For the text-containing cell, return its midpoint in (x, y) coordinate format. 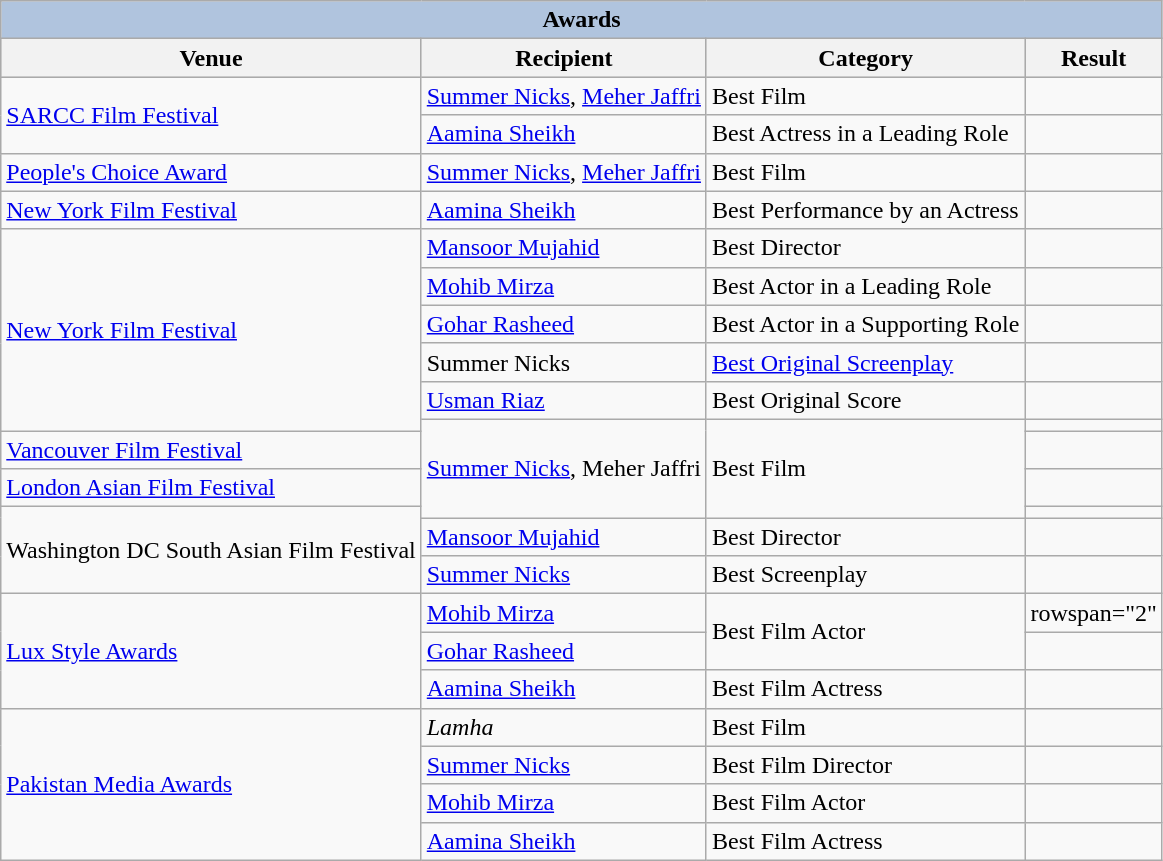
Usman Riaz (564, 400)
Vancouver Film Festival (211, 449)
Result (1094, 58)
Best Actor in a Leading Role (865, 286)
Lamha (564, 727)
Lux Style Awards (211, 651)
rowspan="2" (1094, 613)
Venue (211, 58)
Best Actor in a Supporting Role (865, 324)
Awards (582, 20)
Best Performance by an Actress (865, 210)
Washington DC South Asian Film Festival (211, 550)
Pakistan Media Awards (211, 784)
Recipient (564, 58)
London Asian Film Festival (211, 488)
Category (865, 58)
Best Original Screenplay (865, 362)
Best Screenplay (865, 575)
Best Actress in a Leading Role (865, 134)
Best Original Score (865, 400)
SARCC Film Festival (211, 115)
Best Film Director (865, 765)
People's Choice Award (211, 172)
